Determine the [x, y] coordinate at the center of the cell enclosing the given text.  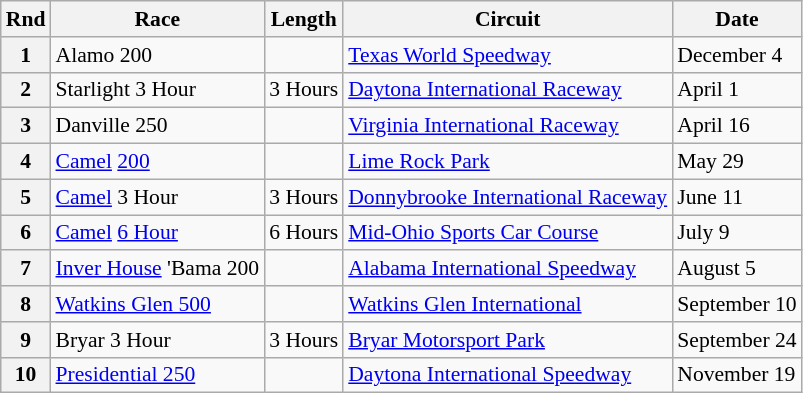
Mid-Ohio Sports Car Course [508, 233]
Daytona International Speedway [508, 375]
7 [26, 269]
1 [26, 55]
9 [26, 340]
4 [26, 162]
July 9 [736, 233]
Virginia International Raceway [508, 126]
5 [26, 197]
Bryar Motorsport Park [508, 340]
Race [157, 19]
Bryar 3 Hour [157, 340]
May 29 [736, 162]
Camel 200 [157, 162]
June 11 [736, 197]
September 10 [736, 304]
Alabama International Speedway [508, 269]
Texas World Speedway [508, 55]
Presidential 250 [157, 375]
Circuit [508, 19]
December 4 [736, 55]
Watkins Glen International [508, 304]
Rnd [26, 19]
Date [736, 19]
2 [26, 90]
Danville 250 [157, 126]
Daytona International Raceway [508, 90]
Alamo 200 [157, 55]
Camel 3 Hour [157, 197]
Inver House 'Bama 200 [157, 269]
3 [26, 126]
September 24 [736, 340]
Donnybrooke International Raceway [508, 197]
Camel 6 Hour [157, 233]
Lime Rock Park [508, 162]
6 [26, 233]
April 16 [736, 126]
August 5 [736, 269]
April 1 [736, 90]
10 [26, 375]
Starlight 3 Hour [157, 90]
Watkins Glen 500 [157, 304]
6 Hours [304, 233]
Length [304, 19]
November 19 [736, 375]
8 [26, 304]
